Determine the [X, Y] coordinate at the center of the cell enclosing the given text.  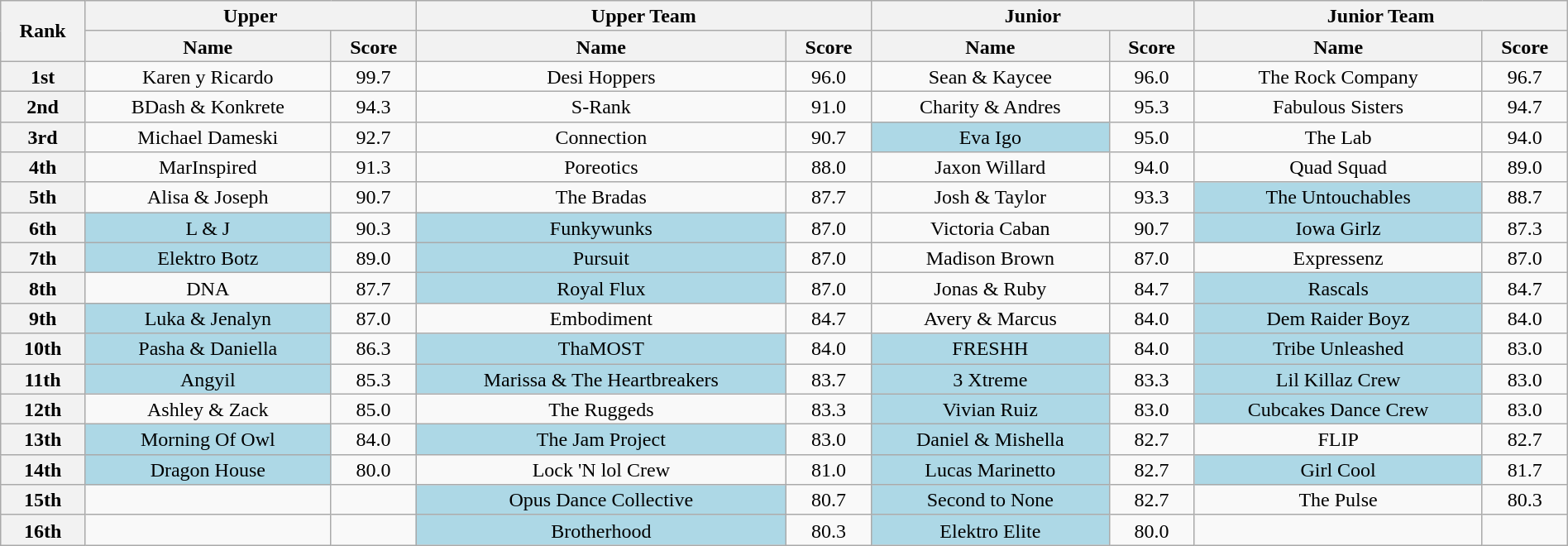
Pursuit [600, 258]
6th [43, 228]
Upper [250, 17]
BDash & Konkrete [208, 106]
12th [43, 409]
Victoria Caban [991, 228]
13th [43, 440]
15th [43, 500]
86.3 [374, 349]
Girl Cool [1338, 470]
95.0 [1151, 137]
The Pulse [1338, 500]
The Untouchables [1338, 197]
Royal Flux [600, 288]
9th [43, 318]
Poreotics [600, 167]
Daniel & Mishella [991, 440]
14th [43, 470]
Jonas & Ruby [991, 288]
Alisa & Joseph [208, 197]
Brotherhood [600, 529]
Expressenz [1338, 258]
Ashley & Zack [208, 409]
Avery & Marcus [991, 318]
Angyil [208, 379]
Lil Killaz Crew [1338, 379]
92.7 [374, 137]
95.3 [1151, 106]
85.0 [374, 409]
96.7 [1525, 76]
Michael Dameski [208, 137]
L & J [208, 228]
3rd [43, 137]
FRESHH [991, 349]
90.3 [374, 228]
81.0 [829, 470]
Marissa & The Heartbreakers [600, 379]
Upper Team [643, 17]
88.7 [1525, 197]
Embodiment [600, 318]
Elektro Elite [991, 529]
Cubcakes Dance Crew [1338, 409]
4th [43, 167]
80.7 [829, 500]
Eva Igo [991, 137]
99.7 [374, 76]
Lock 'N lol Crew [600, 470]
81.7 [1525, 470]
Elektro Botz [208, 258]
Junior Team [1381, 17]
The Lab [1338, 137]
93.3 [1151, 197]
87.3 [1525, 228]
Luka & Jenalyn [208, 318]
3 Xtreme [991, 379]
The Rock Company [1338, 76]
Dem Raider Boyz [1338, 318]
Funkywunks [600, 228]
The Ruggeds [600, 409]
Connection [600, 137]
MarInspired [208, 167]
Second to None [991, 500]
8th [43, 288]
Sean & Kaycee [991, 76]
Junior [1034, 17]
The Bradas [600, 197]
Fabulous Sisters [1338, 106]
Lucas Marinetto [991, 470]
Madison Brown [991, 258]
94.7 [1525, 106]
16th [43, 529]
Vivian Ruiz [991, 409]
Desi Hoppers [600, 76]
11th [43, 379]
Jaxon Willard [991, 167]
Karen y Ricardo [208, 76]
7th [43, 258]
ThaMOST [600, 349]
83.7 [829, 379]
Morning Of Owl [208, 440]
Pasha & Daniella [208, 349]
The Jam Project [600, 440]
DNA [208, 288]
2nd [43, 106]
91.3 [374, 167]
Charity & Andres [991, 106]
S-Rank [600, 106]
Quad Squad [1338, 167]
94.3 [374, 106]
Rascals [1338, 288]
Tribe Unleashed [1338, 349]
Josh & Taylor [991, 197]
91.0 [829, 106]
5th [43, 197]
1st [43, 76]
10th [43, 349]
Dragon House [208, 470]
Iowa Girlz [1338, 228]
88.0 [829, 167]
85.3 [374, 379]
FLIP [1338, 440]
Opus Dance Collective [600, 500]
Rank [43, 31]
